Provide the [x, y] coordinate of the cell's center where the given text is located.  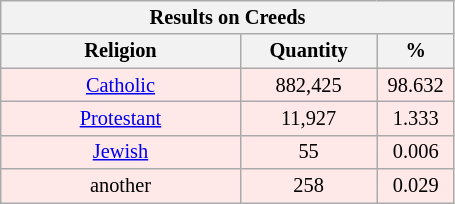
% [416, 51]
Jewish [120, 152]
Protestant [120, 118]
11,927 [308, 118]
Results on Creeds [228, 17]
another [120, 186]
882,425 [308, 85]
0.029 [416, 186]
1.333 [416, 118]
Quantity [308, 51]
98.632 [416, 85]
Catholic [120, 85]
0.006 [416, 152]
55 [308, 152]
258 [308, 186]
Religion [120, 51]
